Scan for the cell matching the given text and deliver its (X, Y) coordinate at center. 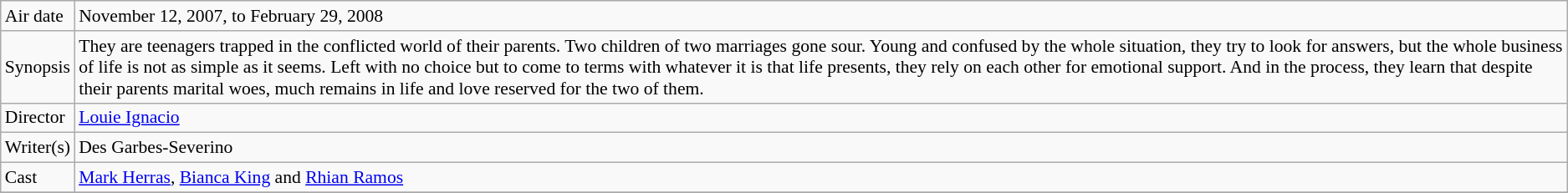
Cast (38, 178)
Mark Herras, Bianca King and Rhian Ramos (821, 178)
November 12, 2007, to February 29, 2008 (821, 16)
Air date (38, 16)
Director (38, 118)
Writer(s) (38, 148)
Synopsis (38, 67)
Louie Ignacio (821, 118)
Des Garbes-Severino (821, 148)
